For the text-containing cell, return its midpoint in (X, Y) coordinate format. 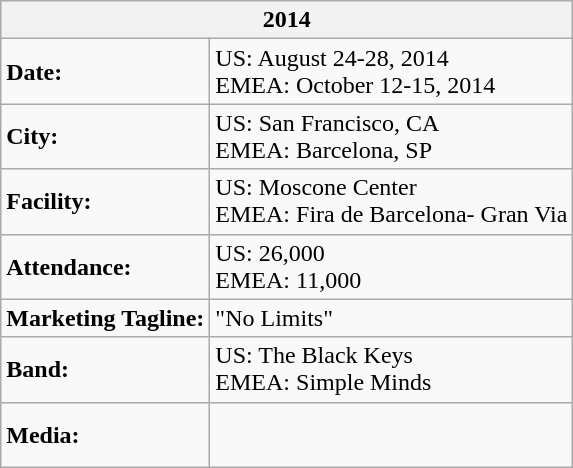
Media: (106, 434)
US: Moscone CenterEMEA: Fira de Barcelona- Gran Via (392, 202)
Marketing Tagline: (106, 318)
2014 (287, 20)
US: August 24-28, 2014EMEA: October 12-15, 2014 (392, 72)
"No Limits" (392, 318)
Date: (106, 72)
Attendance: (106, 266)
Facility: (106, 202)
US: San Francisco, CAEMEA: Barcelona, SP (392, 136)
City: (106, 136)
Band: (106, 370)
US: 26,000EMEA: 11,000 (392, 266)
US: The Black KeysEMEA: Simple Minds (392, 370)
